Output the (x, y) coordinate of the center of the cell containing the given text.  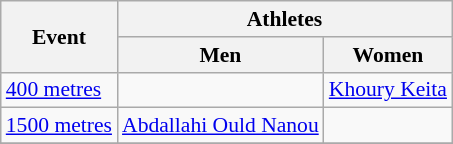
Event (59, 36)
Athletes (284, 19)
Women (388, 55)
400 metres (59, 90)
Abdallahi Ould Nanou (220, 126)
Men (220, 55)
1500 metres (59, 126)
Khoury Keita (388, 90)
